Locate the cell with the specified text and output its (X, Y) center coordinate. 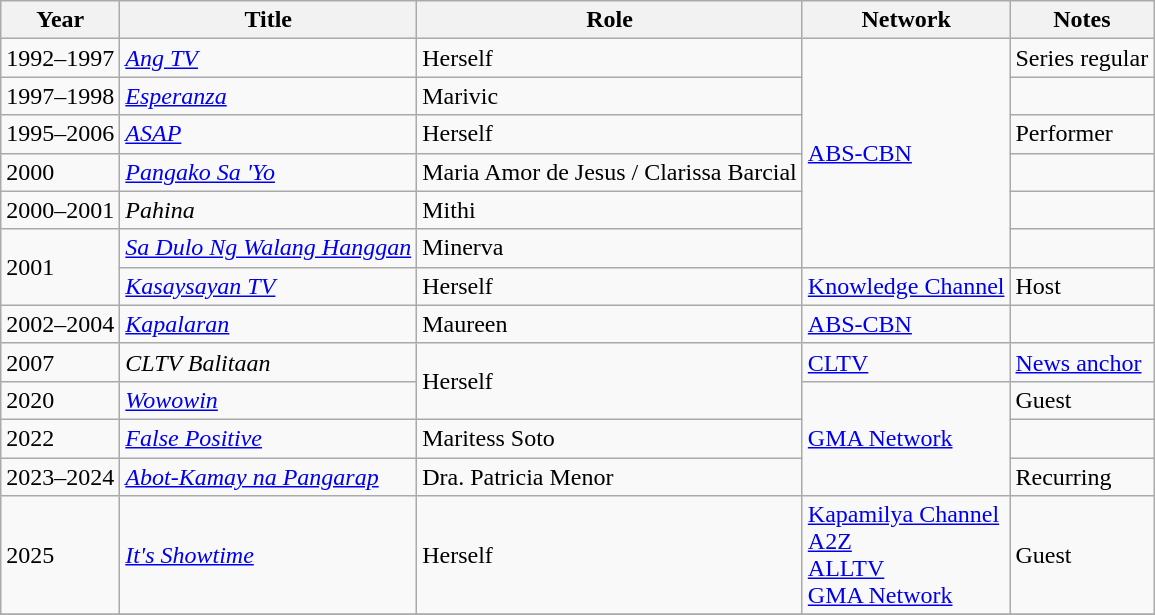
GMA Network (906, 438)
CLTV Balitaan (268, 362)
Network (906, 20)
Pangako Sa 'Yo (268, 172)
1997–1998 (60, 96)
Mithi (610, 210)
Ang TV (268, 58)
1992–1997 (60, 58)
2007 (60, 362)
1995–2006 (60, 134)
Performer (1082, 134)
Pahina (268, 210)
Knowledge Channel (906, 286)
2001 (60, 267)
Maureen (610, 324)
Year (60, 20)
Marivic (610, 96)
It's Showtime (268, 556)
2000 (60, 172)
Kapamilya ChannelA2ZALLTVGMA Network (906, 556)
2020 (60, 400)
False Positive (268, 438)
2023–2024 (60, 477)
2002–2004 (60, 324)
Kapalaran (268, 324)
Title (268, 20)
News anchor (1082, 362)
2022 (60, 438)
CLTV (906, 362)
Notes (1082, 20)
Role (610, 20)
Recurring (1082, 477)
Series regular (1082, 58)
Esperanza (268, 96)
ASAP (268, 134)
Dra. Patricia Menor (610, 477)
Maria Amor de Jesus / Clarissa Barcial (610, 172)
Host (1082, 286)
Minerva (610, 248)
Wowowin (268, 400)
Maritess Soto (610, 438)
Sa Dulo Ng Walang Hanggan (268, 248)
Kasaysayan TV (268, 286)
2000–2001 (60, 210)
Abot-Kamay na Pangarap (268, 477)
2025 (60, 556)
